Search for the cell housing the specified text and yield its (X, Y) center coordinate. 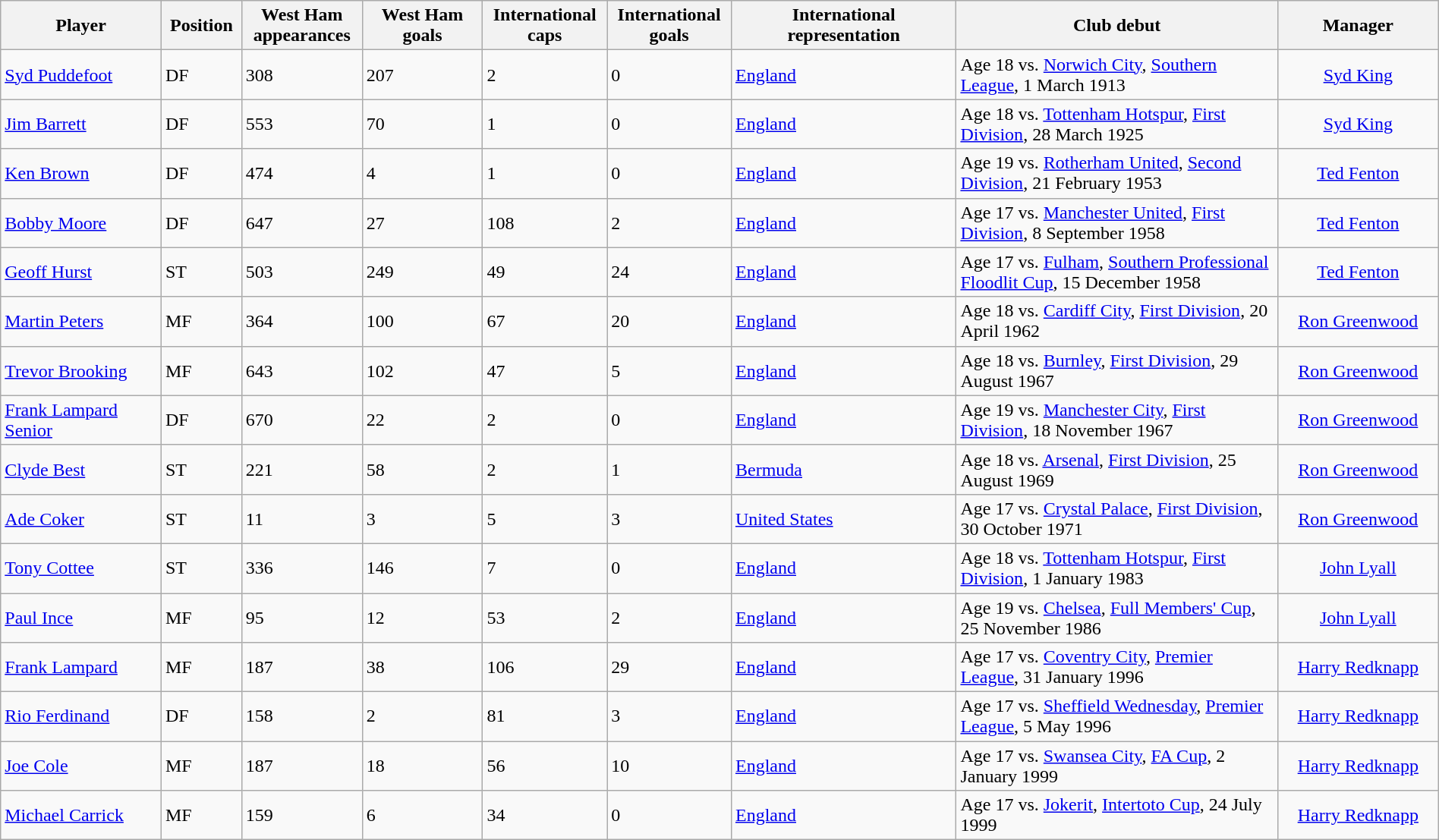
49 (545, 272)
Rio Ferdinand (81, 716)
Age 19 vs. Rotherham United, Second Division, 21 February 1953 (1117, 173)
Age 18 vs. Arsenal, First Division, 25 August 1969 (1117, 469)
18 (422, 766)
20 (669, 322)
Age 17 vs. Jokerit, Intertoto Cup, 24 July 1999 (1117, 815)
International goals (669, 26)
Age 17 vs. Fulham, Southern Professional Floodlit Cup, 15 December 1958 (1117, 272)
670 (302, 420)
Age 19 vs. Chelsea, Full Members' Cup, 25 November 1986 (1117, 618)
106 (545, 668)
Ken Brown (81, 173)
100 (422, 322)
International representation (843, 26)
146 (422, 568)
95 (302, 618)
67 (545, 322)
Bermuda (843, 469)
11 (302, 519)
International caps (545, 26)
Trevor Brooking (81, 370)
108 (545, 223)
647 (302, 223)
56 (545, 766)
207 (422, 74)
4 (422, 173)
Age 17 vs. Coventry City, Premier League, 31 January 1996 (1117, 668)
Age 18 vs. Tottenham Hotspur, First Division, 28 March 1925 (1117, 124)
West Ham appearances (302, 26)
53 (545, 618)
22 (422, 420)
Age 19 vs. Manchester City, First Division, 18 November 1967 (1117, 420)
Paul Ince (81, 618)
Clyde Best (81, 469)
159 (302, 815)
Jim Barrett (81, 124)
29 (669, 668)
Joe Cole (81, 766)
Age 18 vs. Norwich City, Southern League, 1 March 1913 (1117, 74)
81 (545, 716)
24 (669, 272)
70 (422, 124)
249 (422, 272)
Manager (1358, 26)
7 (545, 568)
336 (302, 568)
Martin Peters (81, 322)
Ade Coker (81, 519)
158 (302, 716)
27 (422, 223)
Frank Lampard Senior (81, 420)
308 (302, 74)
47 (545, 370)
10 (669, 766)
Age 17 vs. Sheffield Wednesday, Premier League, 5 May 1996 (1117, 716)
221 (302, 469)
Tony Cottee (81, 568)
58 (422, 469)
Geoff Hurst (81, 272)
Player (81, 26)
Age 18 vs. Tottenham Hotspur, First Division, 1 January 1983 (1117, 568)
Bobby Moore (81, 223)
Club debut (1117, 26)
474 (302, 173)
Michael Carrick (81, 815)
Age 17 vs. Crystal Palace, First Division, 30 October 1971 (1117, 519)
West Ham goals (422, 26)
United States (843, 519)
Position (201, 26)
Age 17 vs. Swansea City, FA Cup, 2 January 1999 (1117, 766)
Syd Puddefoot (81, 74)
38 (422, 668)
503 (302, 272)
12 (422, 618)
6 (422, 815)
Age 18 vs. Cardiff City, First Division, 20 April 1962 (1117, 322)
Frank Lampard (81, 668)
34 (545, 815)
Age 17 vs. Manchester United, First Division, 8 September 1958 (1117, 223)
364 (302, 322)
102 (422, 370)
643 (302, 370)
553 (302, 124)
Age 18 vs. Burnley, First Division, 29 August 1967 (1117, 370)
